Return the [x, y] coordinate for the center point of the cell that contains the specified text.  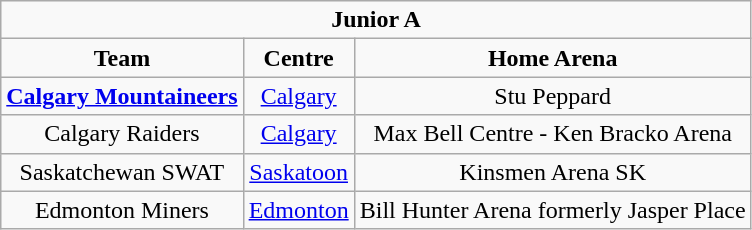
Kinsmen Arena SK [552, 172]
Home Arena [552, 58]
Calgary Mountaineers [122, 96]
Bill Hunter Arena formerly Jasper Place [552, 210]
Team [122, 58]
Stu Peppard [552, 96]
Edmonton Miners [122, 210]
Calgary Raiders [122, 134]
Junior A [376, 20]
Saskatchewan SWAT [122, 172]
Centre [298, 58]
Edmonton [298, 210]
Saskatoon [298, 172]
Max Bell Centre - Ken Bracko Arena [552, 134]
